Scan for the cell matching the given text and deliver its (X, Y) coordinate at center. 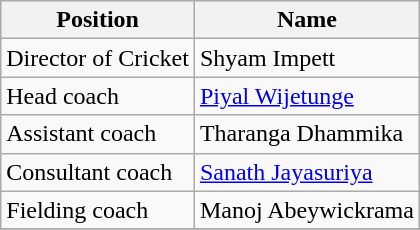
Manoj Abeywickrama (306, 210)
Assistant coach (98, 134)
Head coach (98, 96)
Tharanga Dhammika (306, 134)
Piyal Wijetunge (306, 96)
Sanath Jayasuriya (306, 172)
Position (98, 20)
Fielding coach (98, 210)
Shyam Impett (306, 58)
Name (306, 20)
Director of Cricket (98, 58)
Consultant coach (98, 172)
